Pinpoint the cell where the given text exists, returning its [X, Y] midpoint coordinate. 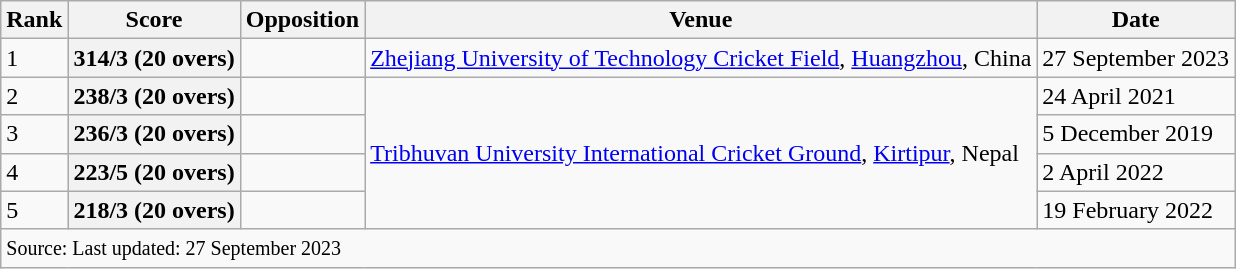
Zhejiang University of Technology Cricket Field, Huangzhou, China [701, 58]
24 April 2021 [1136, 96]
Opposition [302, 20]
1 [34, 58]
5 [34, 210]
223/5 (20 overs) [154, 172]
Venue [701, 20]
2 April 2022 [1136, 172]
27 September 2023 [1136, 58]
218/3 (20 overs) [154, 210]
3 [34, 134]
4 [34, 172]
Date [1136, 20]
Rank [34, 20]
Source: Last updated: 27 September 2023 [618, 248]
2 [34, 96]
Score [154, 20]
238/3 (20 overs) [154, 96]
Tribhuvan University International Cricket Ground, Kirtipur, Nepal [701, 153]
314/3 (20 overs) [154, 58]
19 February 2022 [1136, 210]
236/3 (20 overs) [154, 134]
5 December 2019 [1136, 134]
